Output the (X, Y) coordinate of the center of the cell containing the given text.  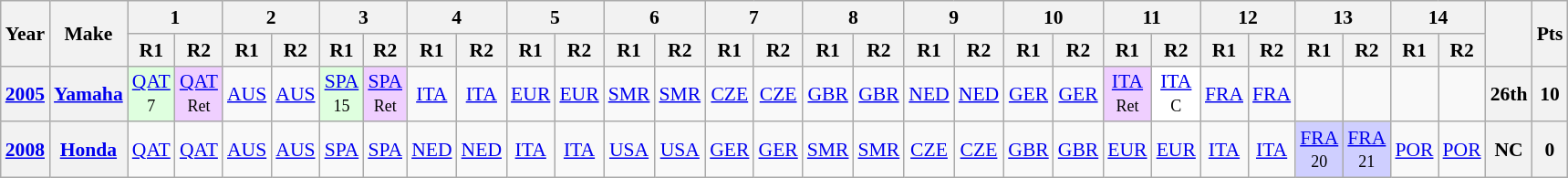
2008 (26, 150)
ITAC (1177, 93)
QATRet (199, 93)
8 (854, 17)
Yamaha (88, 93)
0 (1551, 150)
QAT7 (151, 93)
5 (555, 17)
12 (1248, 17)
14 (1438, 17)
3 (363, 17)
FRA20 (1319, 150)
Year (26, 33)
11 (1151, 17)
1 (175, 17)
Pts (1551, 33)
2 (272, 17)
9 (954, 17)
2005 (26, 93)
13 (1343, 17)
Honda (88, 150)
SPA15 (342, 93)
7 (753, 17)
FRA21 (1366, 150)
26th (1509, 93)
Make (88, 33)
ITARet (1127, 93)
4 (456, 17)
SPARet (385, 93)
6 (655, 17)
NC (1509, 150)
